Identify which cell holds the provided text, then report its [X, Y] central coordinate. 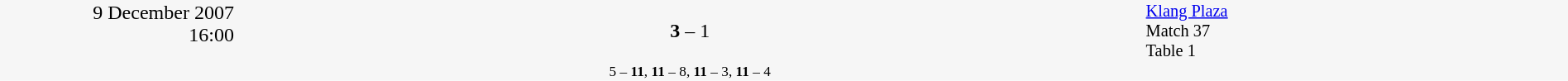
5 – 11, 11 – 8, 11 – 3, 11 – 4 [690, 71]
Klang PlazaMatch 37Table 1 [1356, 31]
3 – 1 [690, 31]
9 December 200716:00 [117, 40]
